Search for the cell housing the specified text and yield its (X, Y) center coordinate. 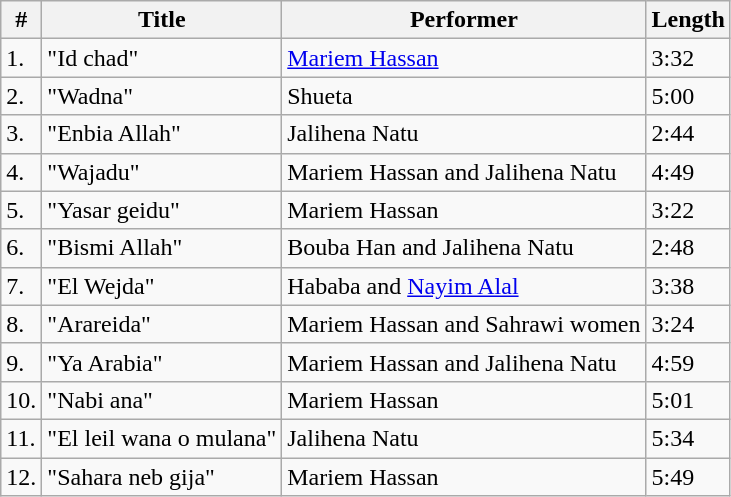
Title (162, 20)
1. (22, 58)
"Id chad" (162, 58)
"Arareida" (162, 324)
3:22 (688, 210)
Length (688, 20)
7. (22, 286)
Bouba Han and Jalihena Natu (464, 248)
# (22, 20)
3. (22, 134)
3:32 (688, 58)
"Yasar geidu" (162, 210)
Performer (464, 20)
12. (22, 477)
"Ya Arabia" (162, 362)
Shueta (464, 96)
"Nabi ana" (162, 400)
Hababa and Nayim Alal (464, 286)
"El Wejda" (162, 286)
5. (22, 210)
5:01 (688, 400)
6. (22, 248)
11. (22, 438)
5:34 (688, 438)
3:38 (688, 286)
"El leil wana o mulana" (162, 438)
"Wajadu" (162, 172)
10. (22, 400)
"Sahara neb gija" (162, 477)
9. (22, 362)
4. (22, 172)
4:49 (688, 172)
"Bismi Allah" (162, 248)
Mariem Hassan and Sahrawi women (464, 324)
2:44 (688, 134)
4:59 (688, 362)
2:48 (688, 248)
2. (22, 96)
"Enbia Allah" (162, 134)
"Wadna" (162, 96)
5:49 (688, 477)
8. (22, 324)
3:24 (688, 324)
5:00 (688, 96)
